Extract the [x, y] coordinate from the center of the cell holding the provided text.  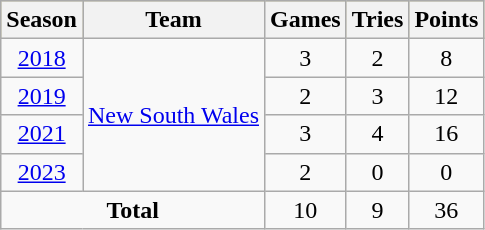
4 [378, 134]
2021 [42, 134]
12 [446, 96]
36 [446, 210]
Tries [378, 20]
Team [173, 20]
Season [42, 20]
8 [446, 58]
Games [306, 20]
Points [446, 20]
New South Wales [173, 115]
Total [133, 210]
9 [378, 210]
2023 [42, 172]
2018 [42, 58]
2019 [42, 96]
16 [446, 134]
10 [306, 210]
